Return [X, Y] of the center of cell containing provided text 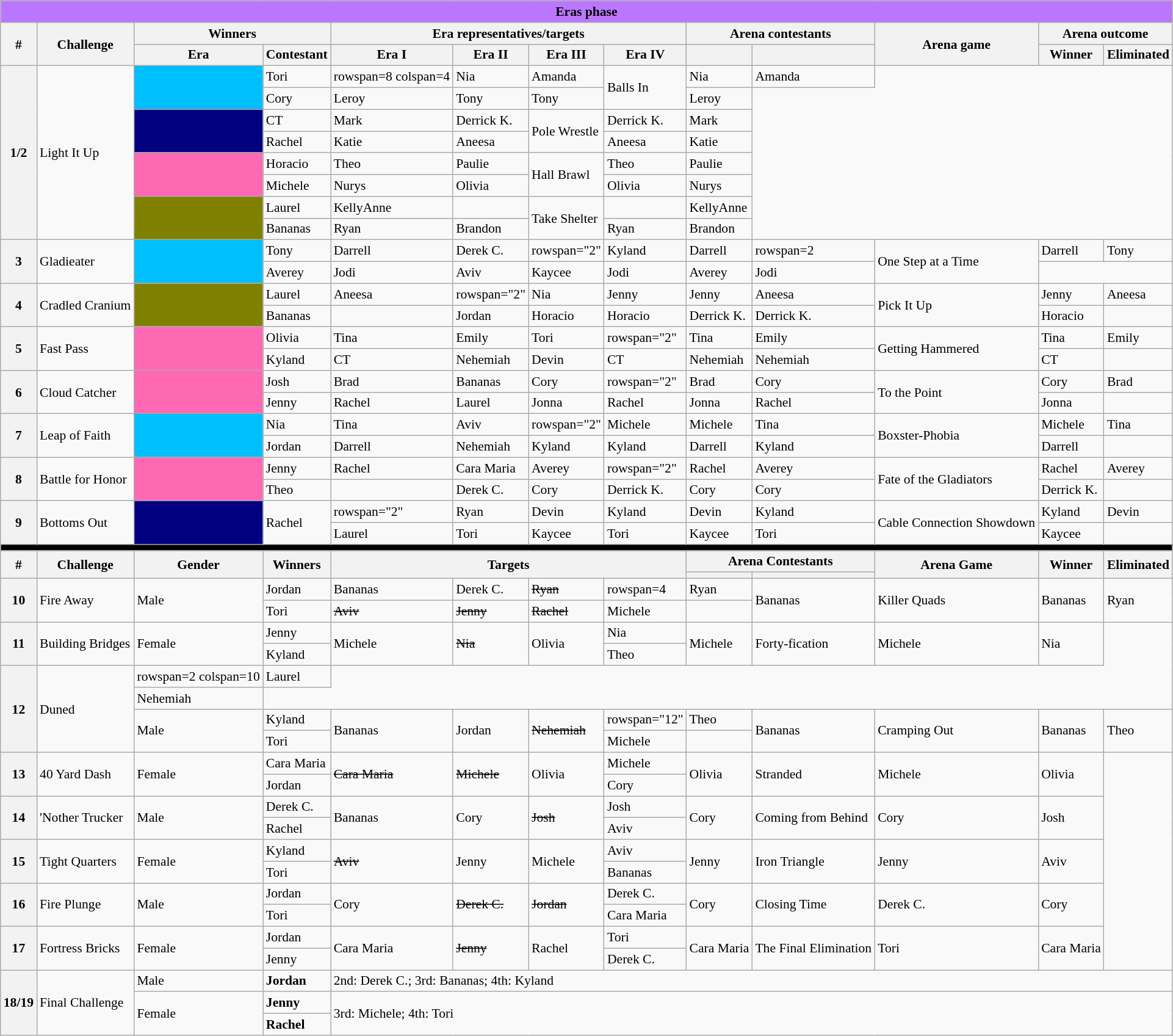
Building Bridges [85, 643]
Closing Time [813, 905]
Contestant [297, 55]
Fire Away [85, 601]
14 [18, 818]
13 [18, 774]
Arena game [956, 44]
Cramping Out [956, 730]
8 [18, 479]
To the Point [956, 392]
Boxster-Phobia [956, 436]
Fortress Bricks [85, 949]
Arena Game [956, 565]
Killer Quads [956, 601]
Pick It Up [956, 305]
Balls In [646, 88]
Iron Triangle [813, 861]
15 [18, 861]
Gender [198, 565]
Eras phase [586, 12]
Cable Connection Showdown [956, 523]
Tight Quarters [85, 861]
7 [18, 436]
Era [198, 55]
4 [18, 305]
'Nother Trucker [85, 818]
Final Challenge [85, 1002]
Targets [509, 565]
Era III [566, 55]
Fate of the Gladiators [956, 479]
rowspan=2 colspan=10 [198, 676]
Pole Wrestle [566, 131]
Take Shelter [566, 219]
The Final Elimination [813, 949]
3rd: Michele; 4th: Tori [752, 1013]
Cloud Catcher [85, 392]
1/2 [18, 153]
18/19 [18, 1002]
5 [18, 349]
rowspan=2 [813, 251]
Battle for Honor [85, 479]
Cradled Cranium [85, 305]
Stranded [813, 774]
16 [18, 905]
6 [18, 392]
40 Yard Dash [85, 774]
Gladieater [85, 261]
Era IV [646, 55]
Bottoms Out [85, 523]
Arena outcome [1105, 34]
9 [18, 523]
Fire Plunge [85, 905]
Arena contestants [781, 34]
11 [18, 643]
Fast Pass [85, 349]
rowspan=4 [646, 590]
Coming from Behind [813, 818]
17 [18, 949]
Hall Brawl [566, 175]
Light It Up [85, 153]
3 [18, 261]
12 [18, 709]
Arena Contestants [781, 562]
Getting Hammered [956, 349]
rowspan=8 colspan=4 [392, 77]
Duned [85, 709]
rowspan="12" [646, 720]
10 [18, 601]
2nd: Derek C.; 3rd: Bananas; 4th: Kyland [752, 981]
Era I [392, 55]
Forty-fication [813, 643]
Leap of Faith [85, 436]
Era II [491, 55]
One Step at a Time [956, 261]
Era representatives/targets [509, 34]
